Scan for the cell matching the given text and deliver its (X, Y) coordinate at center. 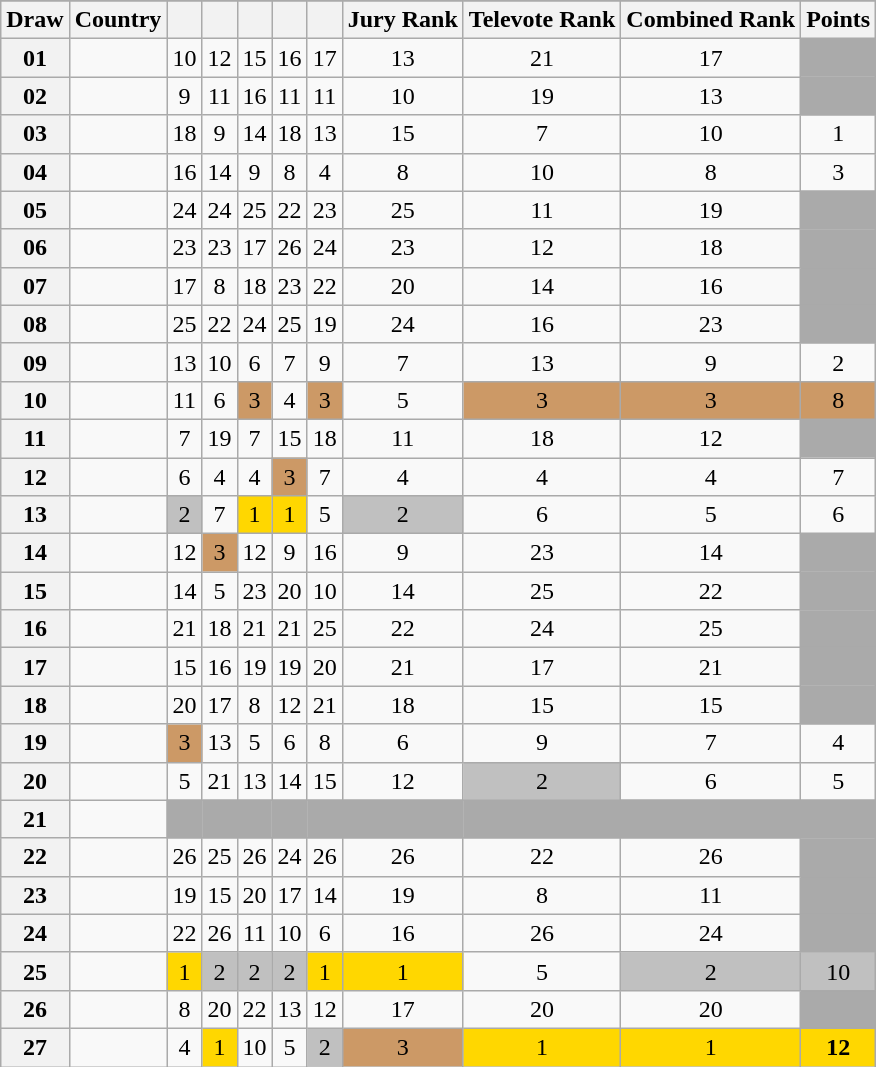
Jury Rank (402, 20)
07 (35, 286)
Draw (35, 20)
02 (35, 96)
Points (838, 20)
05 (35, 210)
09 (35, 362)
Combined Rank (711, 20)
Televote Rank (542, 20)
03 (35, 134)
08 (35, 324)
Country (118, 20)
27 (35, 1047)
01 (35, 58)
04 (35, 172)
06 (35, 248)
